Find where the given text appears and provide that cell's center as (X, Y) coordinate. 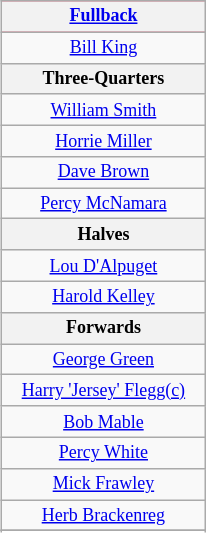
Dave Brown (104, 172)
Lou D'Alpuget (104, 266)
William Smith (104, 110)
Three-Quarters (104, 78)
Bill King (104, 48)
Mick Frawley (104, 484)
Harry 'Jersey' Flegg(c) (104, 390)
Percy McNamara (104, 204)
Horrie Miller (104, 140)
Percy White (104, 452)
George Green (104, 360)
Halves (104, 234)
Harold Kelley (104, 296)
Forwards (104, 328)
Herb Brackenreg (104, 516)
Fullback (104, 16)
Bob Mable (104, 422)
